Find where the given text appears and provide that cell's center as [X, Y] coordinate. 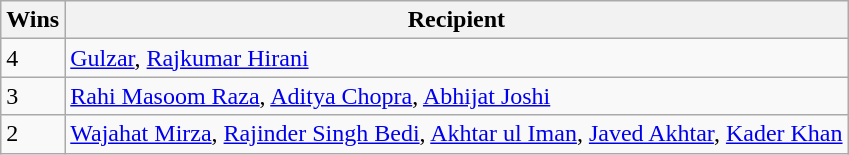
Gulzar, Rajkumar Hirani [456, 58]
Wins [33, 20]
Rahi Masoom Raza, Aditya Chopra, Abhijat Joshi [456, 96]
3 [33, 96]
Wajahat Mirza, Rajinder Singh Bedi, Akhtar ul Iman, Javed Akhtar, Kader Khan [456, 134]
2 [33, 134]
4 [33, 58]
Recipient [456, 20]
